Scan for the cell matching the given text and deliver its [x, y] coordinate at center. 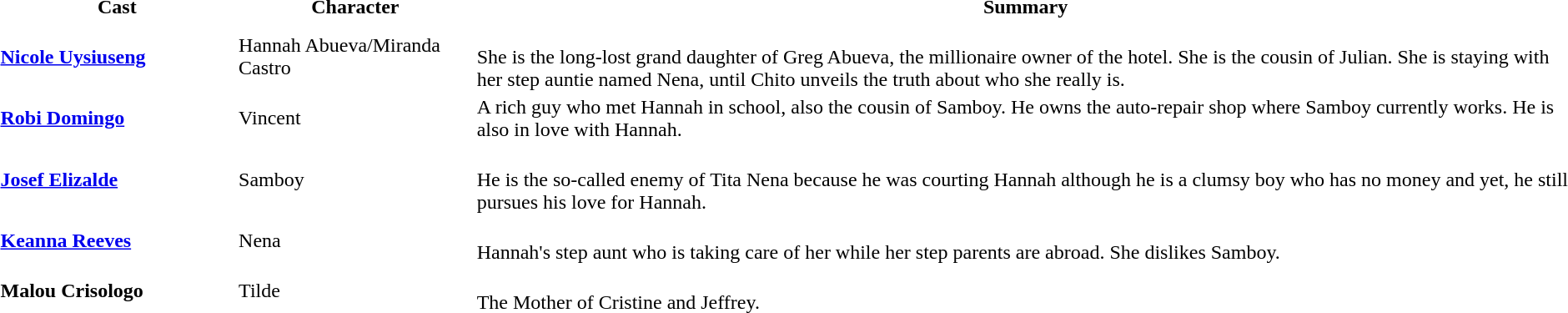
Vincent [355, 119]
Nena [355, 240]
Hannah Abueva/Miranda Castro [355, 57]
Samboy [355, 179]
